Determine the (x, y) coordinate at the center of the cell enclosing the given text.  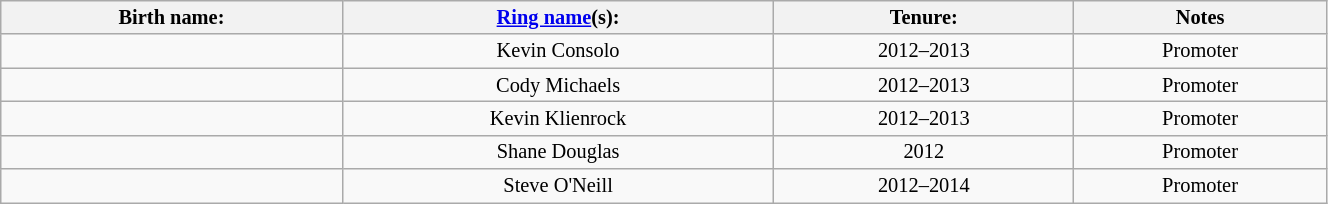
Cody Michaels (558, 85)
Tenure: (924, 17)
2012–2014 (924, 186)
Shane Douglas (558, 152)
2012 (924, 152)
Ring name(s): (558, 17)
Kevin Klienrock (558, 118)
Notes (1200, 17)
Steve O'Neill (558, 186)
Birth name: (172, 17)
Kevin Consolo (558, 51)
